Find where the given text appears and provide that cell's center as [X, Y] coordinate. 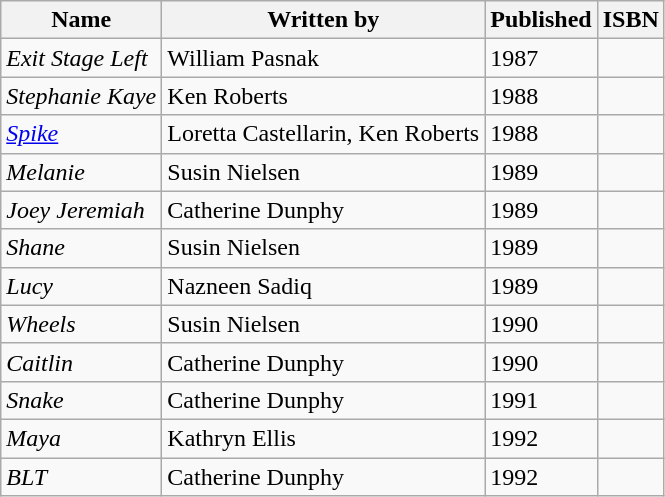
Lucy [82, 286]
Maya [82, 438]
Wheels [82, 324]
1987 [541, 58]
Loretta Castellarin, Ken Roberts [324, 134]
Stephanie Kaye [82, 96]
Exit Stage Left [82, 58]
Caitlin [82, 362]
Melanie [82, 172]
Nazneen Sadiq [324, 286]
Ken Roberts [324, 96]
BLT [82, 477]
Kathryn Ellis [324, 438]
Snake [82, 400]
Shane [82, 248]
Spike [82, 134]
William Pasnak [324, 58]
Joey Jeremiah [82, 210]
ISBN [630, 20]
Written by [324, 20]
1991 [541, 400]
Published [541, 20]
Name [82, 20]
